Return the [x, y] coordinate for the center point of the cell that contains the specified text.  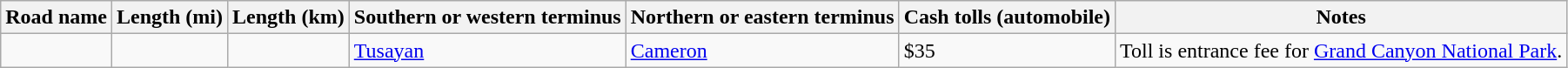
Notes [1342, 17]
Length (mi) [169, 17]
$35 [1007, 51]
Northern or eastern terminus [762, 17]
Tusayan [487, 51]
Cash tolls (automobile) [1007, 17]
Toll is entrance fee for Grand Canyon National Park. [1342, 51]
Southern or western terminus [487, 17]
Length (km) [289, 17]
Road name [57, 17]
Cameron [762, 51]
